Identify which cell holds the provided text, then report its [X, Y] central coordinate. 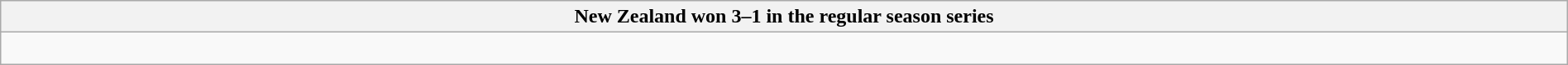
New Zealand won 3–1 in the regular season series [784, 17]
